Locate the cell with the specified text and output its (x, y) center coordinate. 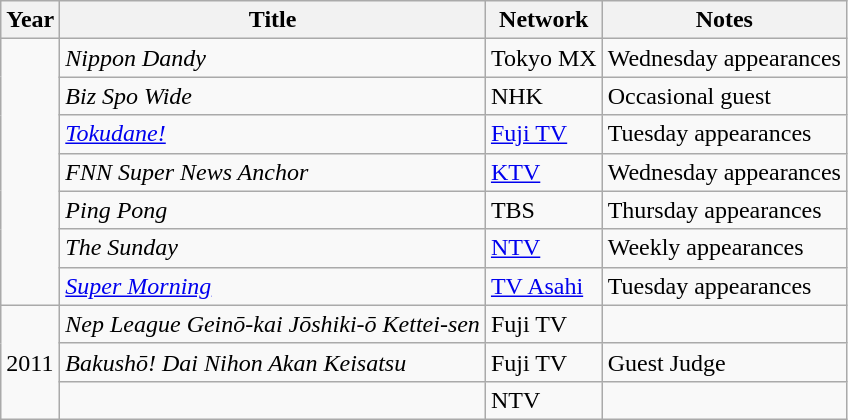
Year (30, 20)
Title (273, 20)
TBS (544, 210)
Tokudane! (273, 134)
Weekly appearances (724, 248)
Thursday appearances (724, 210)
Network (544, 20)
The Sunday (273, 248)
Ping Pong (273, 210)
2011 (30, 362)
Notes (724, 20)
KTV (544, 172)
Biz Spo Wide (273, 96)
Nep League Geinō-kai Jōshiki-ō Kettei-sen (273, 324)
FNN Super News Anchor (273, 172)
NHK (544, 96)
Super Morning (273, 286)
Occasional guest (724, 96)
Guest Judge (724, 362)
Tokyo MX (544, 58)
Bakushō! Dai Nihon Akan Keisatsu (273, 362)
TV Asahi (544, 286)
Nippon Dandy (273, 58)
